Capture the cell that displays the provided text and extract its [X, Y] central coordinate. 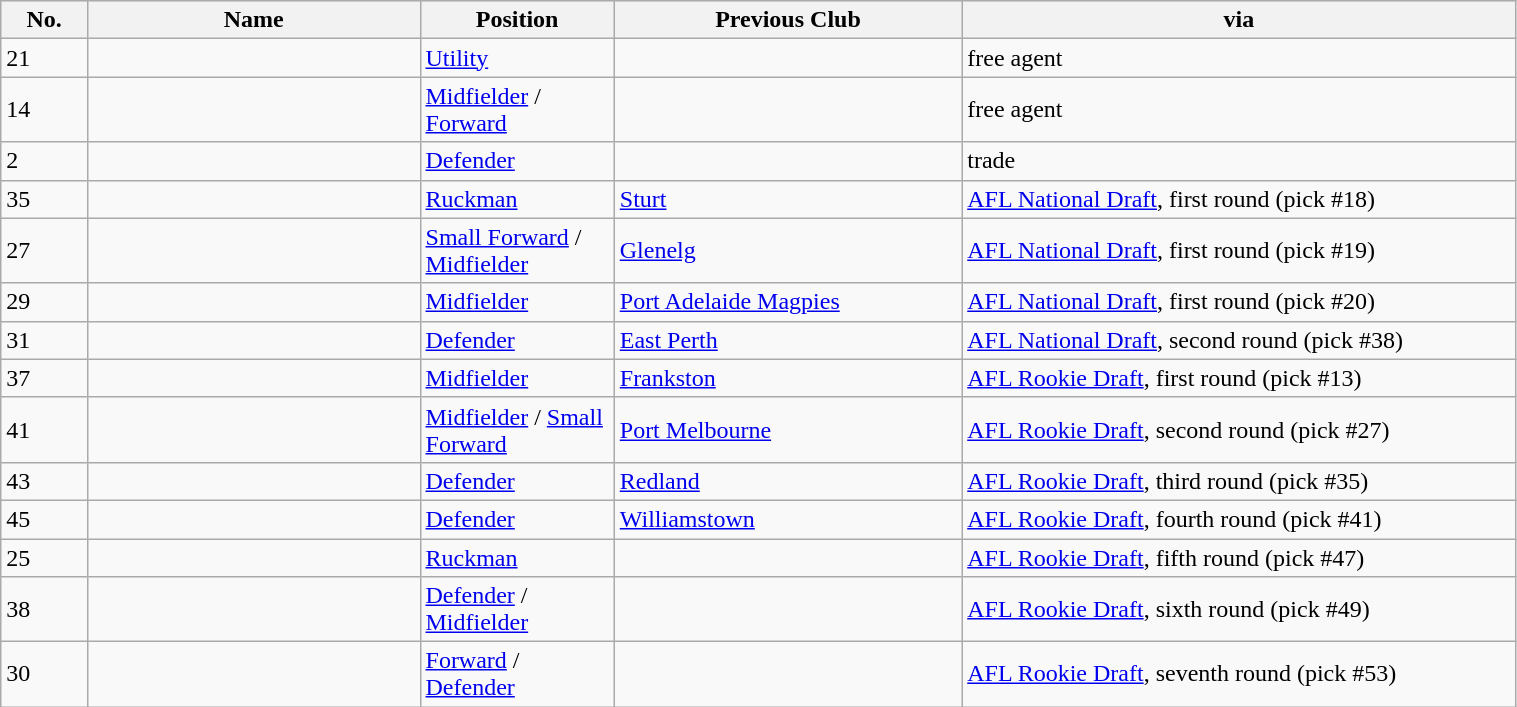
Position [517, 20]
Williamstown [788, 519]
Glenelg [788, 250]
Sturt [788, 199]
21 [44, 58]
AFL Rookie Draft, sixth round (pick #49) [1239, 610]
Previous Club [788, 20]
AFL Rookie Draft, second round (pick #27) [1239, 430]
Defender / Midfielder [517, 610]
East Perth [788, 340]
27 [44, 250]
Frankston [788, 378]
AFL National Draft, second round (pick #38) [1239, 340]
AFL Rookie Draft, fourth round (pick #41) [1239, 519]
30 [44, 674]
trade [1239, 161]
14 [44, 110]
45 [44, 519]
Midfielder / Small Forward [517, 430]
AFL Rookie Draft, third round (pick #35) [1239, 481]
Port Adelaide Magpies [788, 302]
2 [44, 161]
37 [44, 378]
29 [44, 302]
Redland [788, 481]
AFL National Draft, first round (pick #18) [1239, 199]
Midfielder / Forward [517, 110]
AFL Rookie Draft, fifth round (pick #47) [1239, 557]
25 [44, 557]
AFL National Draft, first round (pick #19) [1239, 250]
Forward / Defender [517, 674]
AFL National Draft, first round (pick #20) [1239, 302]
AFL Rookie Draft, first round (pick #13) [1239, 378]
35 [44, 199]
No. [44, 20]
Small Forward / Midfielder [517, 250]
Utility [517, 58]
38 [44, 610]
31 [44, 340]
AFL Rookie Draft, seventh round (pick #53) [1239, 674]
via [1239, 20]
41 [44, 430]
Name [254, 20]
43 [44, 481]
Port Melbourne [788, 430]
